Pinpoint the cell where the given text exists, returning its (X, Y) midpoint coordinate. 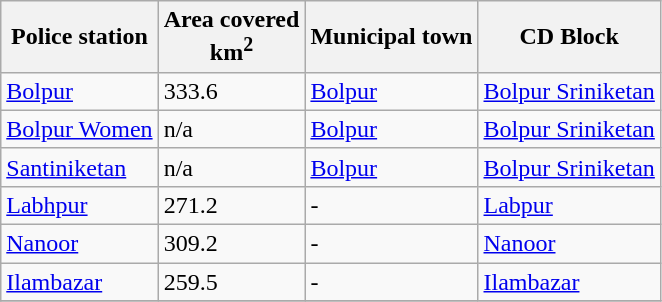
Bolpur Women (80, 129)
259.5 (232, 282)
Labhpur (80, 205)
Santiniketan (80, 167)
271.2 (232, 205)
333.6 (232, 91)
Police station (80, 37)
309.2 (232, 244)
Labpur (569, 205)
Area coveredkm2 (232, 37)
Municipal town (392, 37)
CD Block (569, 37)
